Find where the given text appears and provide that cell's center as [X, Y] coordinate. 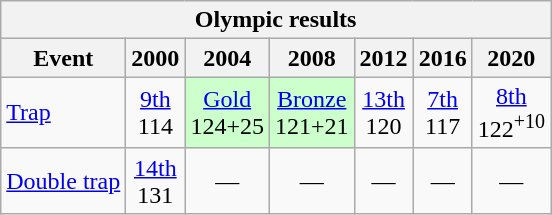
2020 [511, 58]
8th122+10 [511, 113]
13th120 [384, 113]
Double trap [64, 180]
2000 [156, 58]
2016 [442, 58]
Gold124+25 [228, 113]
Olympic results [276, 20]
7th117 [442, 113]
2004 [228, 58]
Event [64, 58]
2008 [312, 58]
9th114 [156, 113]
14th131 [156, 180]
Trap [64, 113]
Bronze121+21 [312, 113]
2012 [384, 58]
